From the cell containing the given text, extract its center point as [x, y] coordinate. 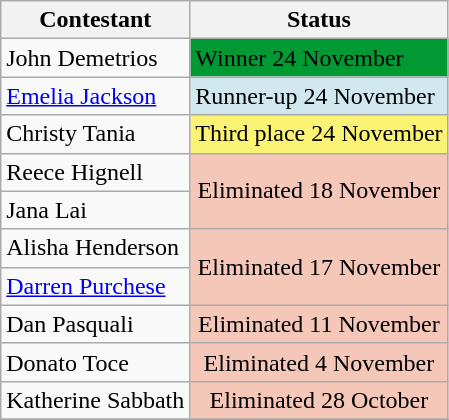
Eliminated 4 November [319, 362]
Status [319, 20]
Christy Tania [96, 134]
Alisha Henderson [96, 248]
Eliminated 18 November [319, 191]
Contestant [96, 20]
Eliminated 28 October [319, 400]
Third place 24 November [319, 134]
Winner 24 November [319, 58]
Dan Pasquali [96, 324]
Emelia Jackson [96, 96]
Donato Toce [96, 362]
Katherine Sabbath [96, 400]
Darren Purchese [96, 286]
Runner-up 24 November [319, 96]
Jana Lai [96, 210]
Eliminated 11 November [319, 324]
John Demetrios [96, 58]
Eliminated 17 November [319, 267]
Reece Hignell [96, 172]
